Return (X, Y) of the center of cell containing provided text 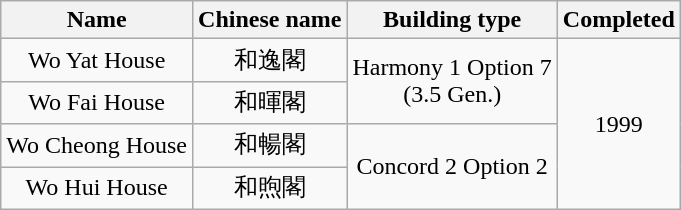
Building type (452, 20)
1999 (618, 124)
Harmony 1 Option 7(3.5 Gen.) (452, 82)
Wo Fai House (97, 102)
Wo Cheong House (97, 146)
和暢閣 (270, 146)
Wo Hui House (97, 188)
和暉閣 (270, 102)
Name (97, 20)
Wo Yat House (97, 60)
和逸閣 (270, 60)
和煦閣 (270, 188)
Concord 2 Option 2 (452, 166)
Chinese name (270, 20)
Completed (618, 20)
